Search for the cell housing the specified text and yield its (X, Y) center coordinate. 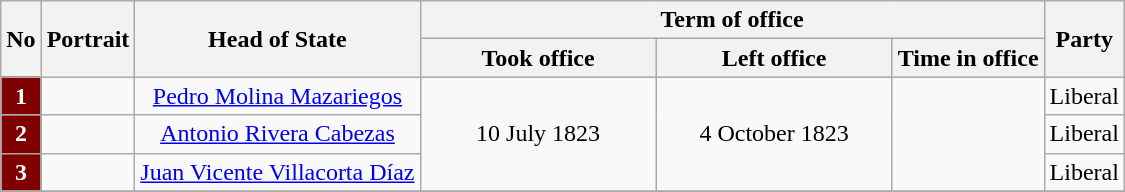
Juan Vicente Villacorta Díaz (278, 172)
1 (21, 96)
Antonio Rivera Cabezas (278, 134)
No (21, 39)
Pedro Molina Mazariegos (278, 96)
4 October 1823 (774, 134)
Party (1084, 39)
Head of State (278, 39)
Time in office (968, 58)
2 (21, 134)
Left office (774, 58)
Portrait (88, 39)
Took office (538, 58)
Term of office (732, 20)
3 (21, 172)
10 July 1823 (538, 134)
